Search for the cell housing the specified text and yield its [x, y] center coordinate. 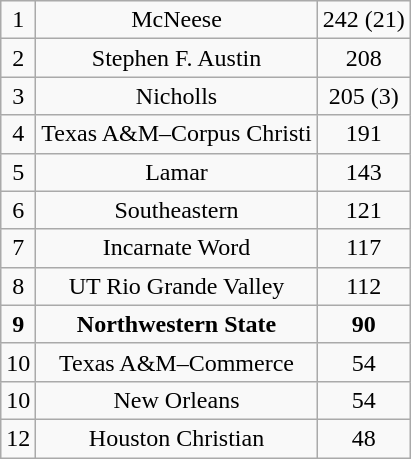
205 (3) [364, 96]
1 [18, 20]
8 [18, 286]
New Orleans [176, 400]
Southeastern [176, 210]
4 [18, 134]
6 [18, 210]
12 [18, 438]
208 [364, 58]
Houston Christian [176, 438]
191 [364, 134]
Incarnate Word [176, 248]
242 (21) [364, 20]
Texas A&M–Commerce [176, 362]
112 [364, 286]
Stephen F. Austin [176, 58]
90 [364, 324]
Lamar [176, 172]
Texas A&M–Corpus Christi [176, 134]
7 [18, 248]
117 [364, 248]
143 [364, 172]
48 [364, 438]
121 [364, 210]
UT Rio Grande Valley [176, 286]
3 [18, 96]
2 [18, 58]
Northwestern State [176, 324]
Nicholls [176, 96]
5 [18, 172]
9 [18, 324]
McNeese [176, 20]
